Determine the (X, Y) coordinate at the center of the cell enclosing the given text.  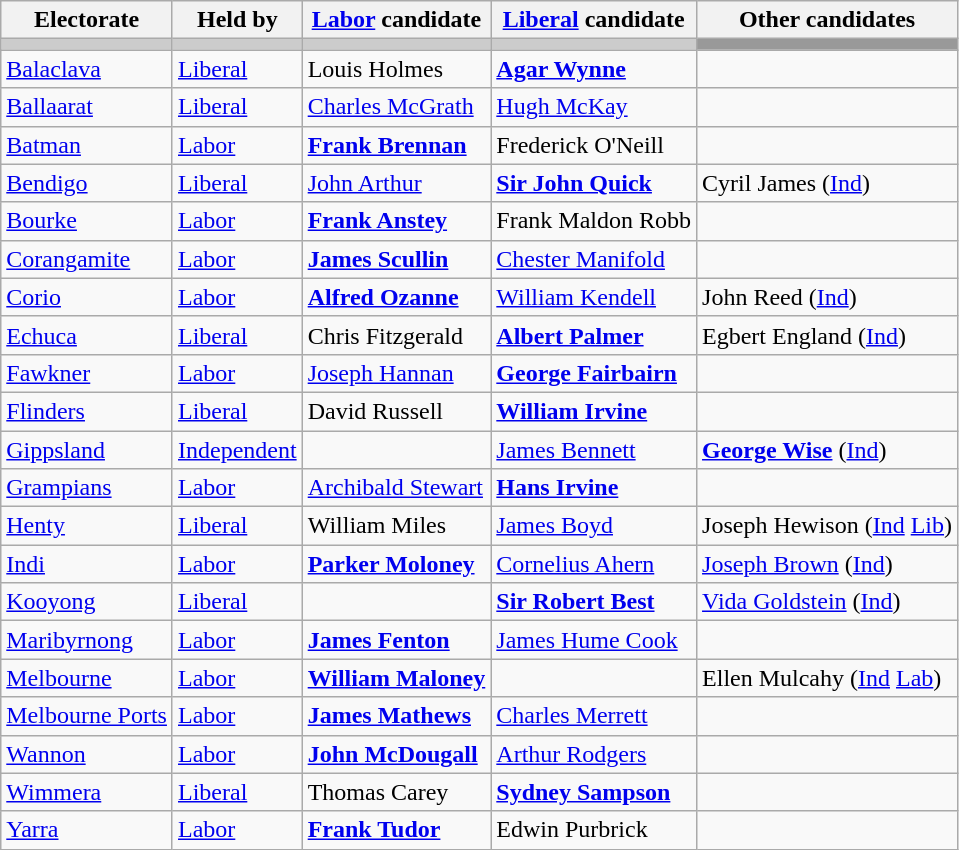
Cornelius Ahern (594, 564)
John Reed (Ind) (828, 297)
Chester Manifold (594, 259)
Ellen Mulcahy (Ind Lab) (828, 678)
Hugh McKay (594, 107)
Arthur Rodgers (594, 754)
Cyril James (Ind) (828, 183)
Melbourne (87, 678)
Vida Goldstein (Ind) (828, 602)
Louis Holmes (396, 69)
Bendigo (87, 183)
David Russell (396, 411)
George Wise (Ind) (828, 449)
Archibald Stewart (396, 488)
John Arthur (396, 183)
Joseph Hannan (396, 373)
Fawkner (87, 373)
Wimmera (87, 792)
Albert Palmer (594, 335)
Alfred Ozanne (396, 297)
James Scullin (396, 259)
Corio (87, 297)
Frank Brennan (396, 145)
Echuca (87, 335)
James Boyd (594, 526)
Other candidates (828, 20)
Hans Irvine (594, 488)
William Kendell (594, 297)
Joseph Brown (Ind) (828, 564)
Frank Maldon Robb (594, 221)
Agar Wynne (594, 69)
Joseph Hewison (Ind Lib) (828, 526)
Batman (87, 145)
Sir Robert Best (594, 602)
Flinders (87, 411)
John McDougall (396, 754)
Melbourne Ports (87, 716)
Frederick O'Neill (594, 145)
George Fairbairn (594, 373)
Electorate (87, 20)
Edwin Purbrick (594, 830)
Thomas Carey (396, 792)
Sydney Sampson (594, 792)
Charles McGrath (396, 107)
James Bennett (594, 449)
Liberal candidate (594, 20)
Held by (237, 20)
James Hume Cook (594, 640)
Grampians (87, 488)
Frank Tudor (396, 830)
James Mathews (396, 716)
Ballaarat (87, 107)
Bourke (87, 221)
Balaclava (87, 69)
Henty (87, 526)
James Fenton (396, 640)
William Maloney (396, 678)
Labor candidate (396, 20)
Charles Merrett (594, 716)
William Irvine (594, 411)
Parker Moloney (396, 564)
Egbert England (Ind) (828, 335)
Kooyong (87, 602)
Corangamite (87, 259)
Maribyrnong (87, 640)
William Miles (396, 526)
Yarra (87, 830)
Gippsland (87, 449)
Sir John Quick (594, 183)
Chris Fitzgerald (396, 335)
Wannon (87, 754)
Indi (87, 564)
Frank Anstey (396, 221)
Independent (237, 449)
